For the text-containing cell, return its midpoint in [X, Y] coordinate format. 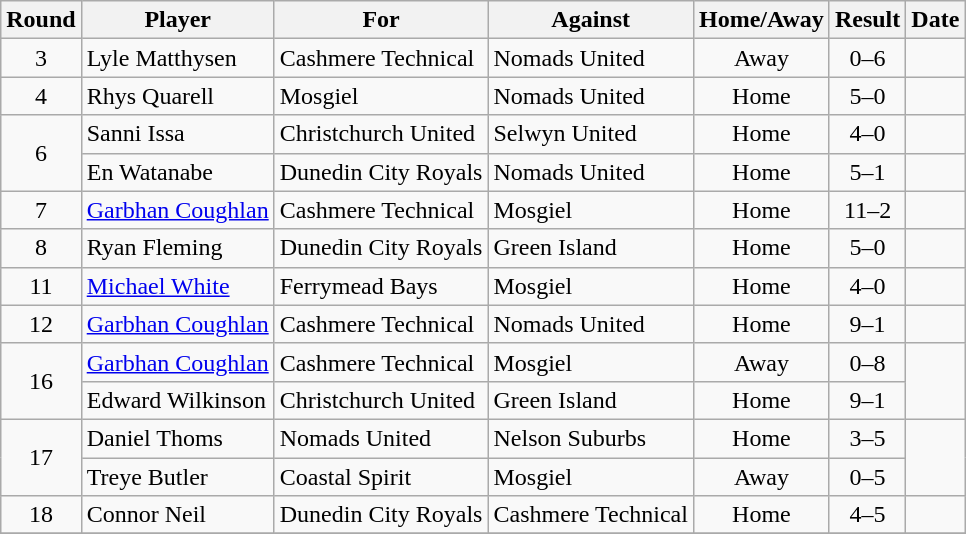
Player [178, 20]
3 [41, 58]
6 [41, 153]
Rhys Quarell [178, 96]
Date [936, 20]
7 [41, 210]
0–5 [867, 477]
4–5 [867, 515]
8 [41, 248]
17 [41, 457]
3–5 [867, 438]
4 [41, 96]
12 [41, 324]
For [381, 20]
Michael White [178, 286]
Coastal Spirit [381, 477]
Home/Away [761, 20]
En Watanabe [178, 172]
Connor Neil [178, 515]
0–8 [867, 362]
Nelson Suburbs [591, 438]
Lyle Matthysen [178, 58]
Treye Butler [178, 477]
18 [41, 515]
Result [867, 20]
11 [41, 286]
11–2 [867, 210]
Round [41, 20]
0–6 [867, 58]
Edward Wilkinson [178, 400]
16 [41, 381]
Against [591, 20]
5–1 [867, 172]
Selwyn United [591, 134]
Ferrymead Bays [381, 286]
Daniel Thoms [178, 438]
Sanni Issa [178, 134]
Ryan Fleming [178, 248]
